For the text-containing cell, return its midpoint in [x, y] coordinate format. 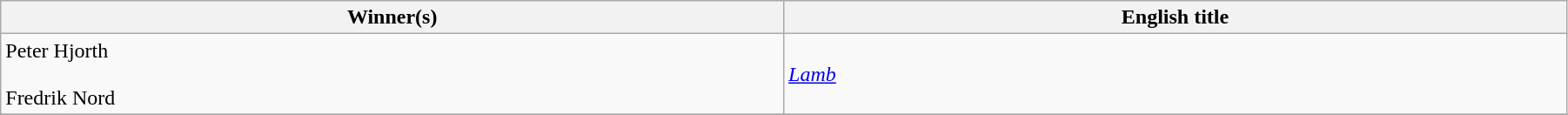
Winner(s) [392, 17]
Peter Hjorth Fredrik Nord [392, 74]
Lamb [1176, 74]
English title [1176, 17]
